From the cell containing the given text, extract its center point as [x, y] coordinate. 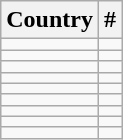
Country [50, 20]
# [110, 20]
